Provide the [x, y] coordinate of the cell's center where the given text is located.  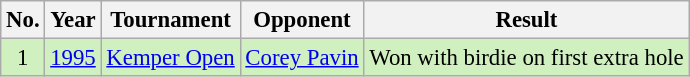
Tournament [170, 20]
Corey Pavin [302, 58]
1 [23, 58]
1995 [73, 58]
No. [23, 20]
Year [73, 20]
Kemper Open [170, 58]
Result [526, 20]
Opponent [302, 20]
Won with birdie on first extra hole [526, 58]
